Locate the cell with the specified text and output its [X, Y] center coordinate. 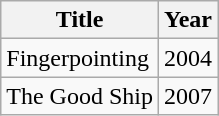
Title [80, 20]
Fingerpointing [80, 58]
2004 [188, 58]
The Good Ship [80, 96]
Year [188, 20]
2007 [188, 96]
